Detect which cell encompasses the target text, then output its (X, Y) center coordinate. 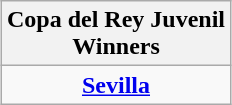
Copa del Rey JuvenilWinners (116, 34)
Sevilla (116, 85)
